Capture the cell that displays the provided text and extract its [X, Y] central coordinate. 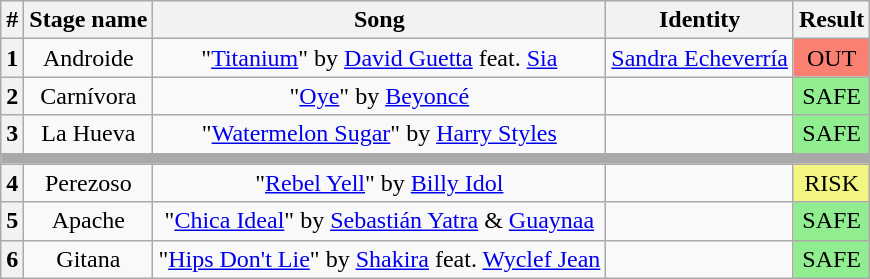
3 [12, 134]
Identity [700, 20]
Gitana [88, 259]
"Chica Ideal" by Sebastián Yatra & Guaynaa [380, 221]
# [12, 20]
Perezoso [88, 183]
RISK [831, 183]
Carnívora [88, 96]
6 [12, 259]
4 [12, 183]
"Hips Don't Lie" by Shakira feat. Wyclef Jean [380, 259]
Sandra Echeverría [700, 58]
Apache [88, 221]
Result [831, 20]
2 [12, 96]
"Rebel Yell" by Billy Idol [380, 183]
Androide [88, 58]
Stage name [88, 20]
"Titanium" by David Guetta feat. Sia [380, 58]
1 [12, 58]
La Hueva [88, 134]
"Oye" by Beyoncé [380, 96]
OUT [831, 58]
"Watermelon Sugar" by Harry Styles [380, 134]
Song [380, 20]
5 [12, 221]
